For the text-containing cell, return its midpoint in [X, Y] coordinate format. 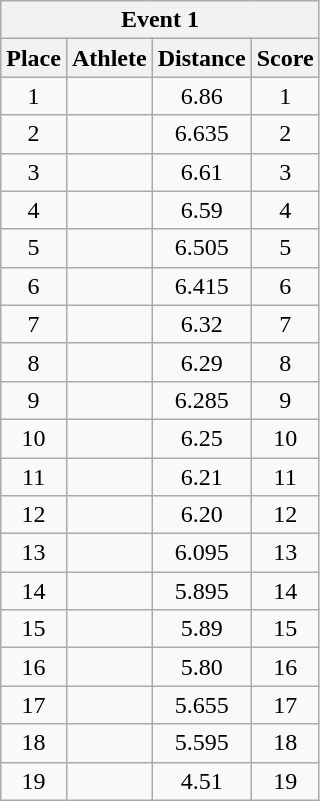
6.635 [202, 134]
6.61 [202, 172]
5.80 [202, 667]
Event 1 [160, 20]
5.89 [202, 629]
5.595 [202, 743]
6.32 [202, 324]
6.415 [202, 286]
Athlete [109, 58]
6.505 [202, 248]
Distance [202, 58]
Place [34, 58]
6.86 [202, 96]
6.25 [202, 438]
6.29 [202, 362]
6.285 [202, 400]
5.655 [202, 705]
6.21 [202, 477]
5.895 [202, 591]
6.20 [202, 515]
6.59 [202, 210]
Score [285, 58]
6.095 [202, 553]
4.51 [202, 781]
